Detect which cell encompasses the target text, then output its [X, Y] center coordinate. 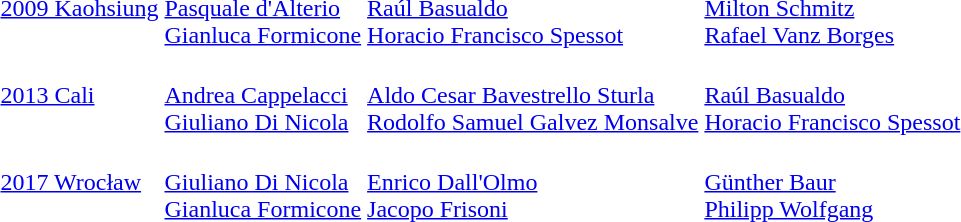
Aldo Cesar Bavestrello SturlaRodolfo Samuel Galvez Monsalve [533, 95]
Andrea CappelacciGiuliano Di Nicola [263, 95]
